Return the [x, y] coordinate for the center point of the cell that contains the specified text.  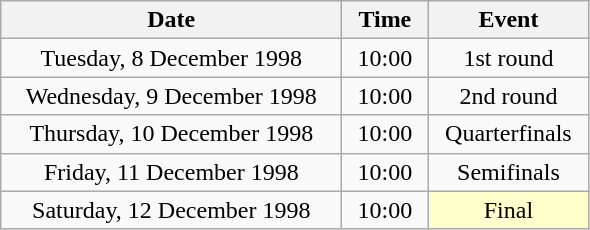
Final [508, 210]
1st round [508, 58]
Tuesday, 8 December 1998 [172, 58]
Event [508, 20]
Date [172, 20]
Quarterfinals [508, 134]
Saturday, 12 December 1998 [172, 210]
Thursday, 10 December 1998 [172, 134]
Friday, 11 December 1998 [172, 172]
Time [385, 20]
Semifinals [508, 172]
Wednesday, 9 December 1998 [172, 96]
2nd round [508, 96]
